Return [x, y] of the center of cell containing provided text 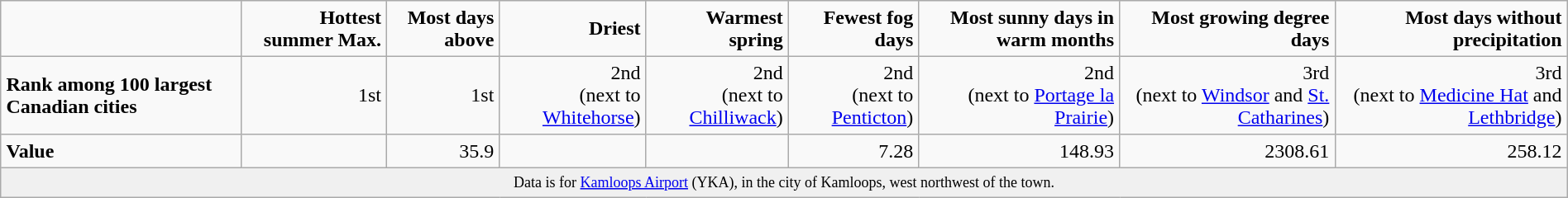
Rank among 100 largest Canadian cities [121, 95]
Most days above [443, 29]
2nd(next to Chilliwack) [717, 95]
3rd(next to Windsor and St. Catharines) [1227, 95]
Data is for Kamloops Airport (YKA), in the city of Kamloops, west northwest of the town. [784, 182]
Warmest spring [717, 29]
7.28 [854, 151]
148.93 [1019, 151]
2nd(next to Portage la Prairie) [1019, 95]
Fewest fog days [854, 29]
Most growing degree days [1227, 29]
2308.61 [1227, 151]
3rd(next to Medicine Hat and Lethbridge) [1451, 95]
2nd(next to Whitehorse) [572, 95]
Most sunny days in warm months [1019, 29]
35.9 [443, 151]
Value [121, 151]
Most days without precipitation [1451, 29]
2nd(next to Penticton) [854, 95]
Hottest summer Max. [314, 29]
258.12 [1451, 151]
Driest [572, 29]
